For the text-containing cell, return its midpoint in (x, y) coordinate format. 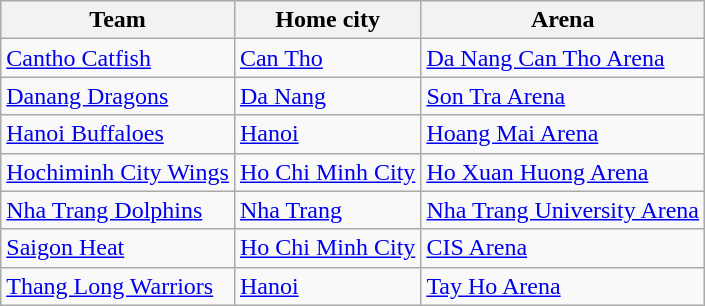
Cantho Catfish (118, 58)
Saigon Heat (118, 248)
Nha Trang Dolphins (118, 210)
Hanoi Buffaloes (118, 134)
Arena (563, 20)
Da Nang (327, 96)
Danang Dragons (118, 96)
Team (118, 20)
Da Nang Can Tho Arena (563, 58)
Ho Xuan Huong Arena (563, 172)
Hochiminh City Wings (118, 172)
Can Tho (327, 58)
Nha Trang (327, 210)
Son Tra Arena (563, 96)
Home city (327, 20)
Tay Ho Arena (563, 286)
Nha Trang University Arena (563, 210)
Thang Long Warriors (118, 286)
Hoang Mai Arena (563, 134)
CIS Arena (563, 248)
